Return [X, Y] of the center of cell containing provided text 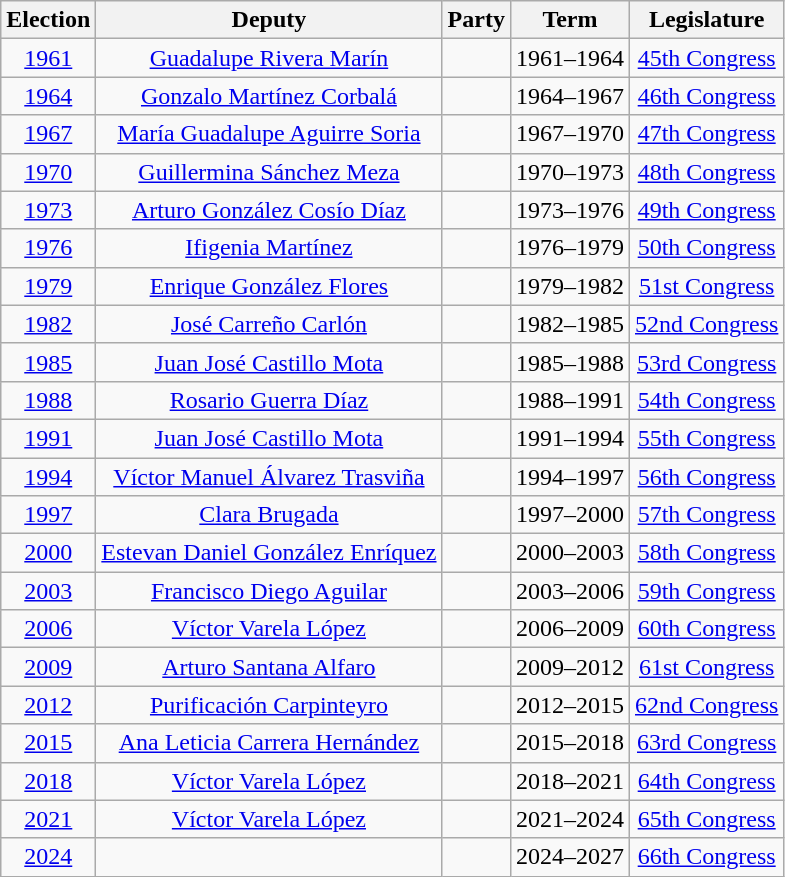
Election [48, 20]
Arturo Santana Alfaro [269, 667]
50th Congress [706, 248]
1997 [48, 515]
Deputy [269, 20]
2003–2006 [570, 591]
1988–1991 [570, 400]
1979 [48, 286]
65th Congress [706, 819]
49th Congress [706, 210]
57th Congress [706, 515]
1985 [48, 362]
62nd Congress [706, 705]
Ifigenia Martínez [269, 248]
2009 [48, 667]
1982 [48, 324]
Purificación Carpinteyro [269, 705]
60th Congress [706, 629]
María Guadalupe Aguirre Soria [269, 134]
1991–1994 [570, 438]
Rosario Guerra Díaz [269, 400]
2009–2012 [570, 667]
1976–1979 [570, 248]
Arturo González Cosío Díaz [269, 210]
Guadalupe Rivera Marín [269, 58]
1991 [48, 438]
2021 [48, 819]
1976 [48, 248]
2003 [48, 591]
2018–2021 [570, 781]
Francisco Diego Aguilar [269, 591]
1997–2000 [570, 515]
2015 [48, 743]
1964–1967 [570, 96]
Víctor Manuel Álvarez Trasviña [269, 477]
1982–1985 [570, 324]
46th Congress [706, 96]
1994–1997 [570, 477]
2006 [48, 629]
63rd Congress [706, 743]
Clara Brugada [269, 515]
2015–2018 [570, 743]
1970 [48, 172]
61st Congress [706, 667]
48th Congress [706, 172]
José Carreño Carlón [269, 324]
1994 [48, 477]
Gonzalo Martínez Corbalá [269, 96]
2012 [48, 705]
Ana Leticia Carrera Hernández [269, 743]
1961–1964 [570, 58]
1985–1988 [570, 362]
Legislature [706, 20]
52nd Congress [706, 324]
53rd Congress [706, 362]
2024 [48, 857]
2000–2003 [570, 553]
2006–2009 [570, 629]
55th Congress [706, 438]
2012–2015 [570, 705]
1988 [48, 400]
66th Congress [706, 857]
58th Congress [706, 553]
45th Congress [706, 58]
2024–2027 [570, 857]
1964 [48, 96]
2000 [48, 553]
1973–1976 [570, 210]
64th Congress [706, 781]
2018 [48, 781]
59th Congress [706, 591]
1961 [48, 58]
1967 [48, 134]
51st Congress [706, 286]
2021–2024 [570, 819]
Enrique González Flores [269, 286]
Party [476, 20]
47th Congress [706, 134]
1973 [48, 210]
56th Congress [706, 477]
1979–1982 [570, 286]
54th Congress [706, 400]
Guillermina Sánchez Meza [269, 172]
1967–1970 [570, 134]
Term [570, 20]
1970–1973 [570, 172]
Estevan Daniel González Enríquez [269, 553]
